For the text-containing cell, return its midpoint in (X, Y) coordinate format. 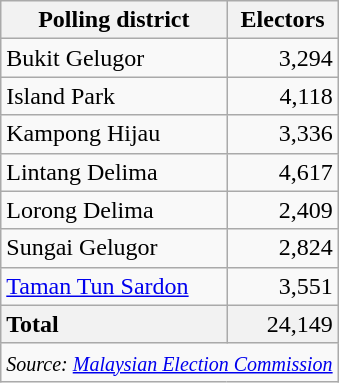
24,149 (282, 324)
Island Park (114, 96)
Lintang Delima (114, 172)
Taman Tun Sardon (114, 286)
4,617 (282, 172)
2,409 (282, 210)
3,551 (282, 286)
Kampong Hijau (114, 134)
4,118 (282, 96)
Source: Malaysian Election Commission (170, 362)
Sungai Gelugor (114, 248)
3,336 (282, 134)
3,294 (282, 58)
Bukit Gelugor (114, 58)
Polling district (114, 20)
2,824 (282, 248)
Total (114, 324)
Electors (282, 20)
Lorong Delima (114, 210)
